Output the [X, Y] coordinate of the center of the cell containing the given text.  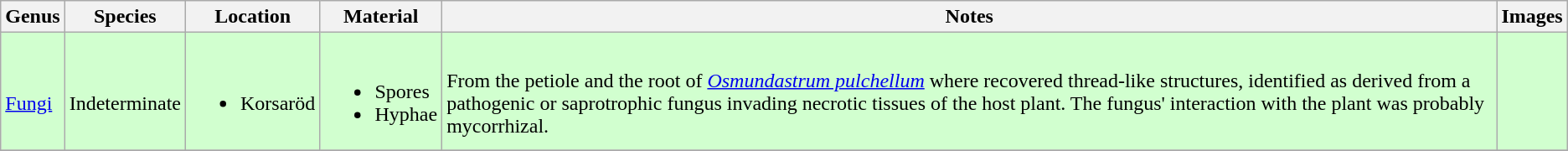
Species [125, 17]
Location [253, 17]
Fungi [33, 91]
Genus [33, 17]
SporesHyphae [381, 91]
Images [1532, 17]
Korsaröd [253, 91]
Notes [970, 17]
Indeterminate [125, 91]
Material [381, 17]
